For the text-containing cell, return its midpoint in (x, y) coordinate format. 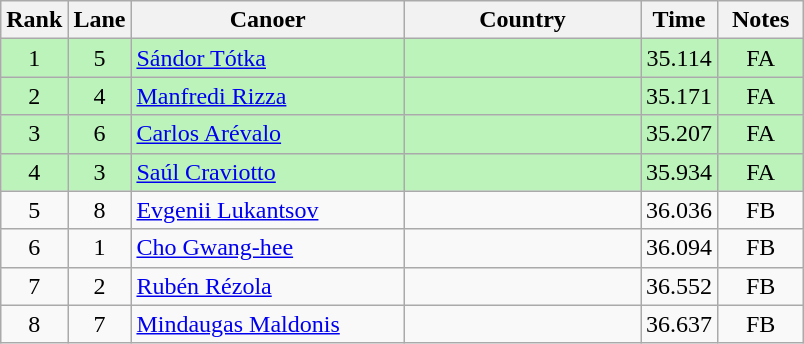
Rubén Rézola (268, 286)
Sándor Tótka (268, 58)
Notes (761, 20)
35.207 (680, 134)
35.934 (680, 172)
Evgenii Lukantsov (268, 210)
36.036 (680, 210)
Time (680, 20)
35.114 (680, 58)
Cho Gwang-hee (268, 248)
Lane (100, 20)
36.094 (680, 248)
Manfredi Rizza (268, 96)
Mindaugas Maldonis (268, 324)
36.552 (680, 286)
35.171 (680, 96)
Carlos Arévalo (268, 134)
Canoer (268, 20)
Rank (34, 20)
Saúl Craviotto (268, 172)
36.637 (680, 324)
Country (522, 20)
